Output the [x, y] coordinate of the center of the cell containing the given text.  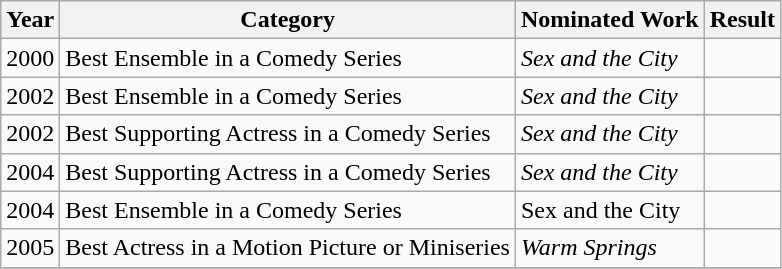
2000 [30, 58]
Warm Springs [610, 248]
Year [30, 20]
Nominated Work [610, 20]
Best Actress in a Motion Picture or Miniseries [288, 248]
Category [288, 20]
Result [742, 20]
2005 [30, 248]
